Pinpoint the cell where the given text exists, returning its [X, Y] midpoint coordinate. 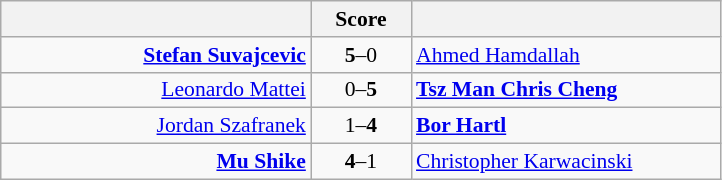
Christopher Karwacinski [566, 162]
Mu Shike [156, 162]
1–4 [361, 126]
Leonardo Mattei [156, 90]
0–5 [361, 90]
Jordan Szafranek [156, 126]
Bor Hartl [566, 126]
Score [361, 19]
5–0 [361, 55]
4–1 [361, 162]
Ahmed Hamdallah [566, 55]
Tsz Man Chris Cheng [566, 90]
Stefan Suvajcevic [156, 55]
